Return [X, Y] of the center of cell containing provided text 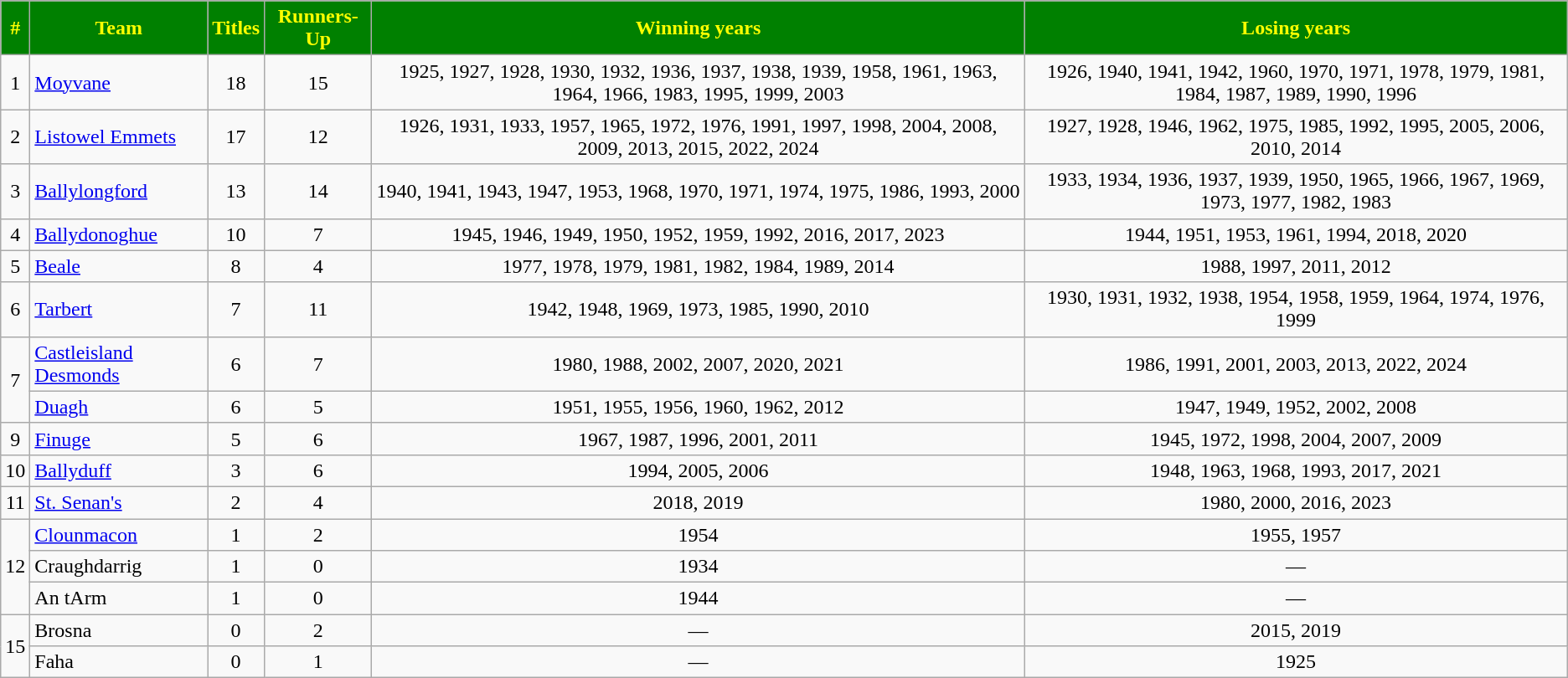
18 [236, 82]
1933, 1934, 1936, 1937, 1939, 1950, 1965, 1966, 1967, 1969, 1973, 1977, 1982, 1983 [1296, 191]
Team [119, 28]
1927, 1928, 1946, 1962, 1975, 1985, 1992, 1995, 2005, 2006, 2010, 2014 [1296, 137]
1994, 2005, 2006 [699, 470]
1977, 1978, 1979, 1981, 1982, 1984, 1989, 2014 [699, 266]
Titles [236, 28]
1930, 1931, 1932, 1938, 1954, 1958, 1959, 1964, 1974, 1976, 1999 [1296, 310]
1944, 1951, 1953, 1961, 1994, 2018, 2020 [1296, 234]
1926, 1931, 1933, 1957, 1965, 1972, 1976, 1991, 1997, 1998, 2004, 2008, 2009, 2013, 2015, 2022, 2024 [699, 137]
1947, 1949, 1952, 2002, 2008 [1296, 407]
2018, 2019 [699, 502]
Finuge [119, 439]
Clounmacon [119, 535]
1954 [699, 535]
Castleisland Desmonds [119, 363]
1925, 1927, 1928, 1930, 1932, 1936, 1937, 1938, 1939, 1958, 1961, 1963, 1964, 1966, 1983, 1995, 1999, 2003 [699, 82]
8 [236, 266]
1988, 1997, 2011, 2012 [1296, 266]
Winning years [699, 28]
Faha [119, 662]
1944 [699, 598]
An tArm [119, 598]
Craughdarrig [119, 567]
Losing years [1296, 28]
2015, 2019 [1296, 630]
Ballydonoghue [119, 234]
1934 [699, 567]
1986, 1991, 2001, 2003, 2013, 2022, 2024 [1296, 363]
1940, 1941, 1943, 1947, 1953, 1968, 1970, 1971, 1974, 1975, 1986, 1993, 2000 [699, 191]
1945, 1946, 1949, 1950, 1952, 1959, 1992, 2016, 2017, 2023 [699, 234]
1942, 1948, 1969, 1973, 1985, 1990, 2010 [699, 310]
1945, 1972, 1998, 2004, 2007, 2009 [1296, 439]
Beale [119, 266]
1925 [1296, 662]
1948, 1963, 1968, 1993, 2017, 2021 [1296, 470]
9 [15, 439]
1955, 1957 [1296, 535]
Tarbert [119, 310]
13 [236, 191]
Ballyduff [119, 470]
Ballylongford [119, 191]
Moyvane [119, 82]
1980, 2000, 2016, 2023 [1296, 502]
1951, 1955, 1956, 1960, 1962, 2012 [699, 407]
Listowel Emmets [119, 137]
Runners-Up [318, 28]
1967, 1987, 1996, 2001, 2011 [699, 439]
# [15, 28]
St. Senan's [119, 502]
Brosna [119, 630]
1980, 1988, 2002, 2007, 2020, 2021 [699, 363]
17 [236, 137]
1926, 1940, 1941, 1942, 1960, 1970, 1971, 1978, 1979, 1981, 1984, 1987, 1989, 1990, 1996 [1296, 82]
Duagh [119, 407]
14 [318, 191]
